From the cell containing the given text, extract its center point as (x, y) coordinate. 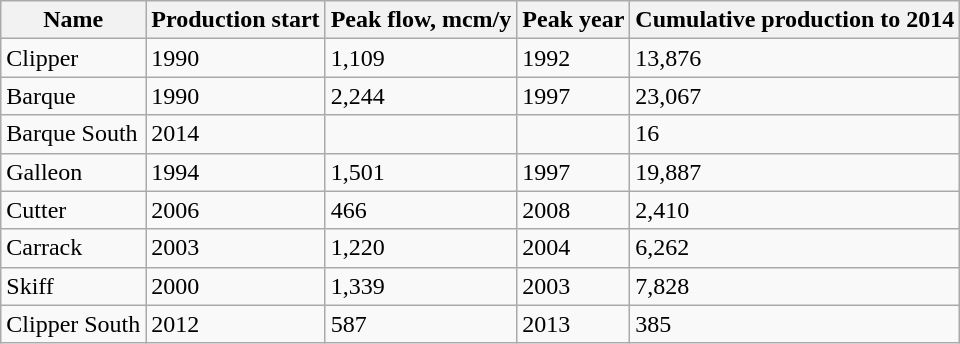
Peak flow, mcm/y (421, 20)
Galleon (74, 172)
13,876 (795, 58)
6,262 (795, 248)
1992 (574, 58)
23,067 (795, 96)
Peak year (574, 20)
Production start (236, 20)
2000 (236, 286)
1,109 (421, 58)
Name (74, 20)
Cumulative production to 2014 (795, 20)
Carrack (74, 248)
587 (421, 324)
2013 (574, 324)
2006 (236, 210)
1994 (236, 172)
Barque (74, 96)
2012 (236, 324)
2,410 (795, 210)
Clipper (74, 58)
Cutter (74, 210)
Clipper South (74, 324)
Barque South (74, 134)
385 (795, 324)
Skiff (74, 286)
2004 (574, 248)
1,220 (421, 248)
466 (421, 210)
16 (795, 134)
1,339 (421, 286)
1,501 (421, 172)
2,244 (421, 96)
7,828 (795, 286)
2008 (574, 210)
19,887 (795, 172)
2014 (236, 134)
